Capture the cell that displays the provided text and extract its (X, Y) central coordinate. 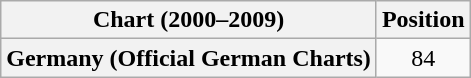
84 (423, 58)
Germany (Official German Charts) (189, 58)
Chart (2000–2009) (189, 20)
Position (423, 20)
